Return the (x, y) coordinate for the center point of the cell that contains the specified text.  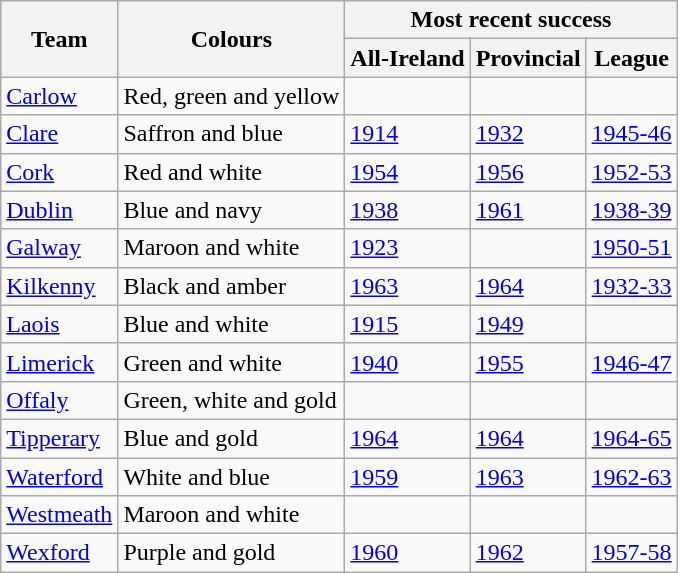
Most recent success (511, 20)
Black and amber (232, 286)
1964-65 (632, 438)
1962-63 (632, 477)
1962 (528, 553)
1945-46 (632, 134)
1932 (528, 134)
Provincial (528, 58)
All-Ireland (408, 58)
Cork (60, 172)
1914 (408, 134)
Purple and gold (232, 553)
Laois (60, 324)
1923 (408, 248)
Waterford (60, 477)
Green and white (232, 362)
1957-58 (632, 553)
Limerick (60, 362)
1950-51 (632, 248)
Carlow (60, 96)
1938 (408, 210)
1940 (408, 362)
Westmeath (60, 515)
Dublin (60, 210)
1938-39 (632, 210)
1954 (408, 172)
1961 (528, 210)
1956 (528, 172)
Red, green and yellow (232, 96)
1960 (408, 553)
Blue and navy (232, 210)
1959 (408, 477)
League (632, 58)
Clare (60, 134)
Team (60, 39)
1952-53 (632, 172)
1915 (408, 324)
Red and white (232, 172)
Blue and white (232, 324)
Tipperary (60, 438)
Galway (60, 248)
1932-33 (632, 286)
White and blue (232, 477)
Offaly (60, 400)
Kilkenny (60, 286)
Green, white and gold (232, 400)
Blue and gold (232, 438)
1949 (528, 324)
1946-47 (632, 362)
Wexford (60, 553)
Saffron and blue (232, 134)
1955 (528, 362)
Colours (232, 39)
